Capture the cell that displays the provided text and extract its (x, y) central coordinate. 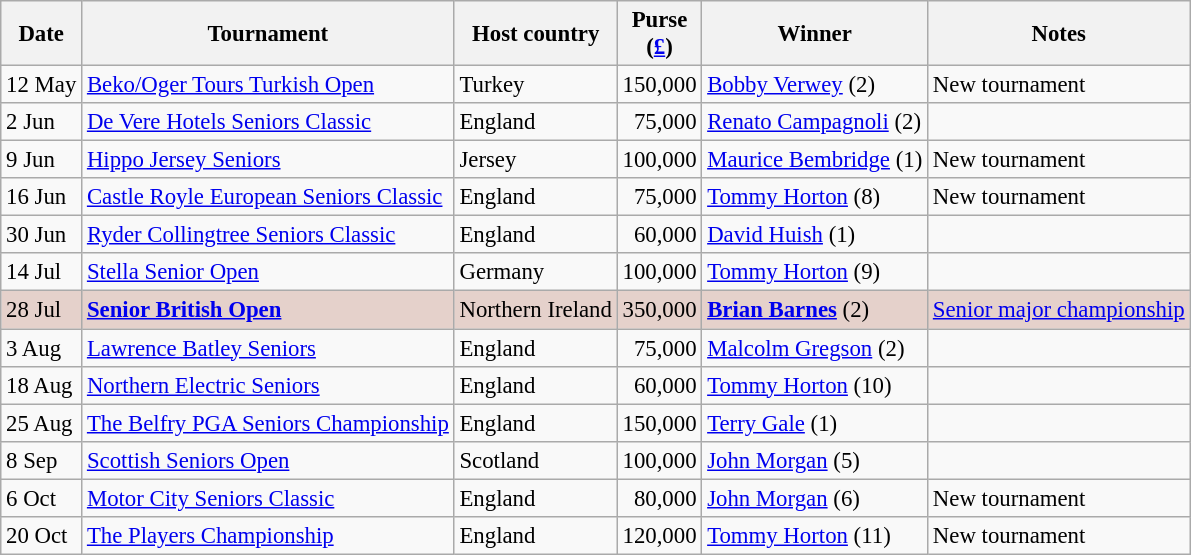
Winner (815, 34)
Tommy Horton (8) (815, 197)
John Morgan (5) (815, 460)
20 Oct (42, 536)
3 Aug (42, 348)
25 Aug (42, 423)
Senior British Open (268, 310)
Terry Gale (1) (815, 423)
120,000 (660, 536)
Tommy Horton (10) (815, 385)
Senior major championship (1059, 310)
6 Oct (42, 498)
De Vere Hotels Seniors Classic (268, 122)
Jersey (536, 160)
David Huish (1) (815, 235)
Scottish Seniors Open (268, 460)
Tommy Horton (9) (815, 273)
Purse(£) (660, 34)
Northern Ireland (536, 310)
Maurice Bembridge (1) (815, 160)
Malcolm Gregson (2) (815, 348)
Brian Barnes (2) (815, 310)
9 Jun (42, 160)
Stella Senior Open (268, 273)
14 Jul (42, 273)
Notes (1059, 34)
Bobby Verwey (2) (815, 85)
Tommy Horton (11) (815, 536)
Lawrence Batley Seniors (268, 348)
The Belfry PGA Seniors Championship (268, 423)
18 Aug (42, 385)
Ryder Collingtree Seniors Classic (268, 235)
Tournament (268, 34)
Turkey (536, 85)
16 Jun (42, 197)
Date (42, 34)
Castle Royle European Seniors Classic (268, 197)
30 Jun (42, 235)
8 Sep (42, 460)
Renato Campagnoli (2) (815, 122)
Beko/Oger Tours Turkish Open (268, 85)
Motor City Seniors Classic (268, 498)
Germany (536, 273)
Hippo Jersey Seniors (268, 160)
Host country (536, 34)
28 Jul (42, 310)
Scotland (536, 460)
The Players Championship (268, 536)
80,000 (660, 498)
350,000 (660, 310)
2 Jun (42, 122)
John Morgan (6) (815, 498)
Northern Electric Seniors (268, 385)
12 May (42, 85)
